Pinpoint the cell where the given text exists, returning its [X, Y] midpoint coordinate. 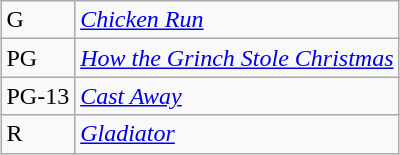
Gladiator [237, 134]
PG [38, 58]
G [38, 20]
How the Grinch Stole Christmas [237, 58]
Cast Away [237, 96]
Chicken Run [237, 20]
PG-13 [38, 96]
R [38, 134]
